Identify which cell holds the provided text, then report its [X, Y] central coordinate. 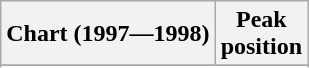
Peakposition [261, 34]
Chart (1997—1998) [108, 34]
